Provide the (X, Y) coordinate of the cell's center where the given text is located.  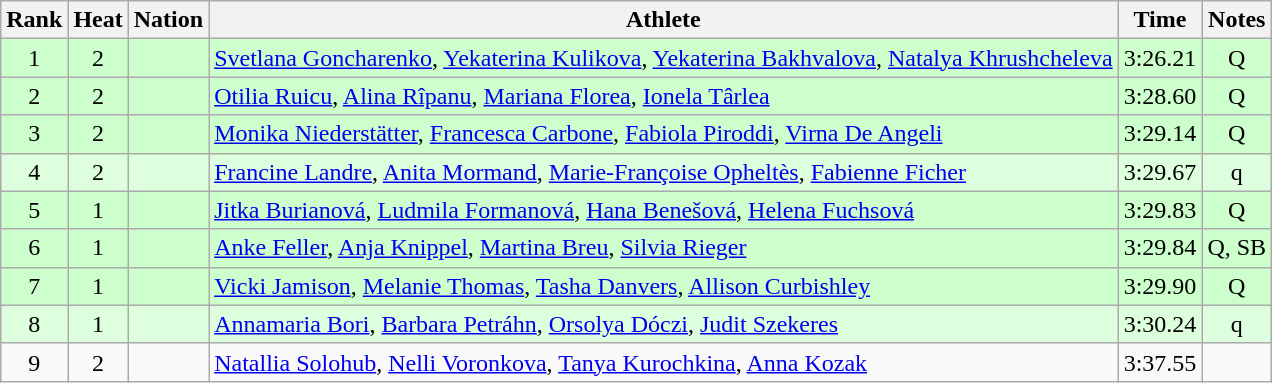
6 (34, 248)
Francine Landre, Anita Mormand, Marie-Françoise Opheltès, Fabienne Ficher (664, 172)
3:28.60 (1160, 96)
Anke Feller, Anja Knippel, Martina Breu, Silvia Rieger (664, 248)
3:29.14 (1160, 134)
3:37.55 (1160, 362)
Q, SB (1237, 248)
Nation (168, 20)
8 (34, 324)
Time (1160, 20)
5 (34, 210)
3:26.21 (1160, 58)
3 (34, 134)
9 (34, 362)
3:29.90 (1160, 286)
Notes (1237, 20)
Rank (34, 20)
Jitka Burianová, Ludmila Formanová, Hana Benešová, Helena Fuchsová (664, 210)
3:30.24 (1160, 324)
Annamaria Bori, Barbara Petráhn, Orsolya Dóczi, Judit Szekeres (664, 324)
Monika Niederstätter, Francesca Carbone, Fabiola Piroddi, Virna De Angeli (664, 134)
Heat (98, 20)
Natallia Solohub, Nelli Voronkova, Tanya Kurochkina, Anna Kozak (664, 362)
4 (34, 172)
Svetlana Goncharenko, Yekaterina Kulikova, Yekaterina Bakhvalova, Natalya Khrushcheleva (664, 58)
Athlete (664, 20)
Otilia Ruicu, Alina Rîpanu, Mariana Florea, Ionela Târlea (664, 96)
3:29.83 (1160, 210)
7 (34, 286)
3:29.84 (1160, 248)
Vicki Jamison, Melanie Thomas, Tasha Danvers, Allison Curbishley (664, 286)
3:29.67 (1160, 172)
